Find where the given text appears and provide that cell's center as (x, y) coordinate. 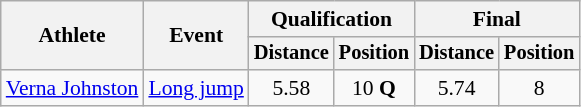
5.58 (292, 88)
Qualification (332, 19)
Verna Johnston (72, 88)
8 (539, 88)
Long jump (196, 88)
Event (196, 36)
Athlete (72, 36)
10 Q (374, 88)
Final (496, 19)
5.74 (456, 88)
